Locate the cell with the specified text and output its [X, Y] center coordinate. 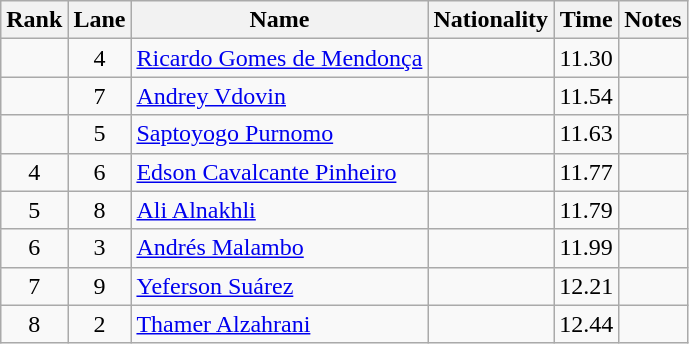
Ali Alnakhli [280, 210]
9 [100, 286]
11.99 [586, 248]
Lane [100, 20]
Edson Cavalcante Pinheiro [280, 172]
Nationality [491, 20]
12.21 [586, 286]
11.30 [586, 58]
Time [586, 20]
3 [100, 248]
11.79 [586, 210]
12.44 [586, 324]
Thamer Alzahrani [280, 324]
11.63 [586, 134]
Name [280, 20]
2 [100, 324]
Rank [34, 20]
Saptoyogo Purnomo [280, 134]
Ricardo Gomes de Mendonça [280, 58]
11.54 [586, 96]
Yeferson Suárez [280, 286]
Andrey Vdovin [280, 96]
11.77 [586, 172]
Notes [653, 20]
Andrés Malambo [280, 248]
